Pinpoint the cell where the given text exists, returning its [x, y] midpoint coordinate. 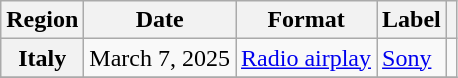
Label [412, 20]
Date [160, 20]
Radio airplay [306, 58]
Italy [42, 58]
Region [42, 20]
Format [306, 20]
March 7, 2025 [160, 58]
Sony [412, 58]
